Pinpoint the cell where the given text exists, returning its (x, y) midpoint coordinate. 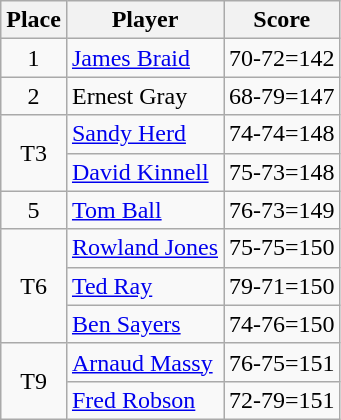
Score (282, 20)
Tom Ball (144, 210)
5 (34, 210)
75-75=150 (282, 248)
68-79=147 (282, 96)
Fred Robson (144, 400)
Ben Sayers (144, 324)
74-74=148 (282, 134)
T3 (34, 153)
Rowland Jones (144, 248)
72-79=151 (282, 400)
James Braid (144, 58)
2 (34, 96)
Place (34, 20)
76-75=151 (282, 362)
76-73=149 (282, 210)
T9 (34, 381)
Arnaud Massy (144, 362)
Player (144, 20)
74-76=150 (282, 324)
Ted Ray (144, 286)
Sandy Herd (144, 134)
David Kinnell (144, 172)
79-71=150 (282, 286)
1 (34, 58)
75-73=148 (282, 172)
T6 (34, 286)
Ernest Gray (144, 96)
70-72=142 (282, 58)
